Output the [X, Y] coordinate of the center of the cell containing the given text.  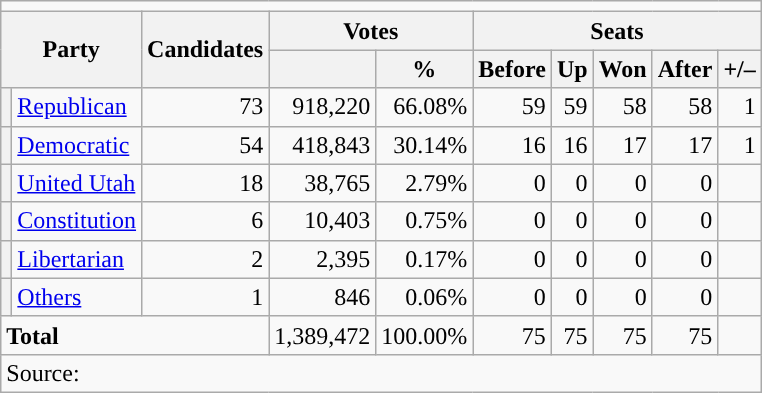
918,220 [322, 107]
1,389,472 [322, 335]
Democratic [77, 145]
After [685, 69]
846 [322, 297]
18 [206, 183]
54 [206, 145]
73 [206, 107]
Source: [382, 373]
Total [135, 335]
418,843 [322, 145]
Libertarian [77, 259]
2.79% [424, 183]
2,395 [322, 259]
Up [572, 69]
+/– [740, 69]
Before [512, 69]
0.17% [424, 259]
2 [206, 259]
0.06% [424, 297]
Republican [77, 107]
Won [622, 69]
Votes [371, 31]
Seats [618, 31]
0.75% [424, 221]
Constitution [77, 221]
Party [72, 50]
Others [77, 297]
% [424, 69]
100.00% [424, 335]
30.14% [424, 145]
66.08% [424, 107]
Candidates [206, 50]
38,765 [322, 183]
10,403 [322, 221]
6 [206, 221]
United Utah [77, 183]
